Return the (X, Y) coordinate for the center point of the cell that contains the specified text.  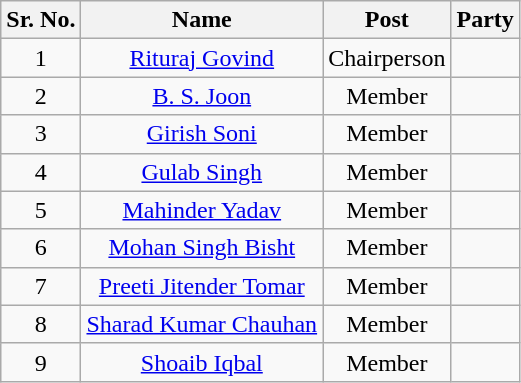
Chairperson (387, 58)
7 (41, 286)
5 (41, 210)
9 (41, 362)
8 (41, 324)
6 (41, 248)
Shoaib Iqbal (202, 362)
Sharad Kumar Chauhan (202, 324)
Name (202, 20)
Mahinder Yadav (202, 210)
Mohan Singh Bisht (202, 248)
2 (41, 96)
Party (485, 20)
Preeti Jitender Tomar (202, 286)
Girish Soni (202, 134)
1 (41, 58)
Rituraj Govind (202, 58)
Sr. No. (41, 20)
3 (41, 134)
B. S. Joon (202, 96)
4 (41, 172)
Gulab Singh (202, 172)
Post (387, 20)
